Pinpoint the cell where the given text exists, returning its [x, y] midpoint coordinate. 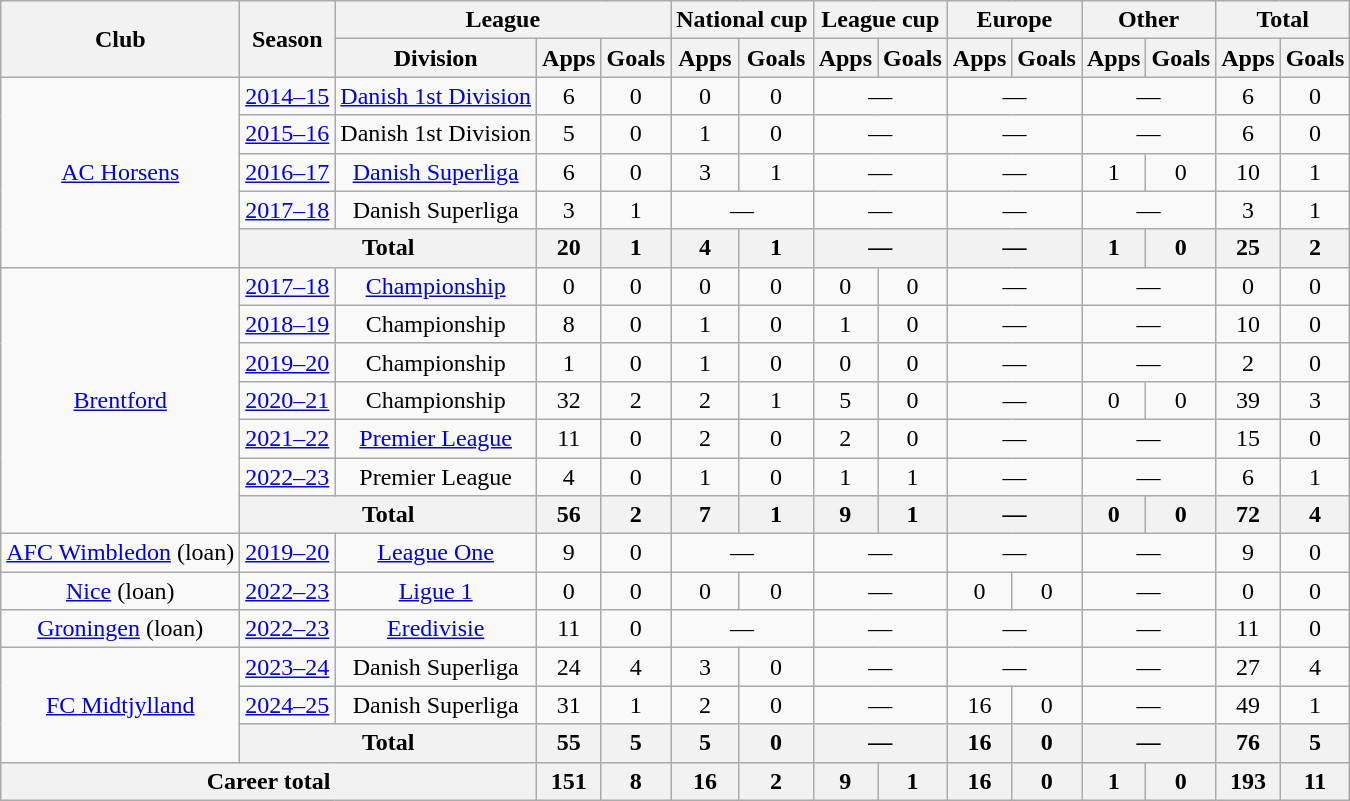
2021–22 [288, 438]
49 [1248, 705]
Season [288, 39]
Europe [1014, 20]
Brentford [120, 400]
League One [436, 553]
31 [569, 705]
Other [1149, 20]
193 [1248, 781]
Eredivisie [436, 629]
League [503, 20]
2020–21 [288, 400]
72 [1248, 515]
AC Horsens [120, 172]
39 [1248, 400]
24 [569, 667]
55 [569, 743]
76 [1248, 743]
56 [569, 515]
Nice (loan) [120, 591]
20 [569, 248]
2024–25 [288, 705]
15 [1248, 438]
Groningen (loan) [120, 629]
FC Midtjylland [120, 705]
2015–16 [288, 134]
2018–19 [288, 324]
Ligue 1 [436, 591]
Division [436, 58]
2014–15 [288, 96]
National cup [742, 20]
2016–17 [288, 172]
League cup [880, 20]
27 [1248, 667]
7 [705, 515]
AFC Wimbledon (loan) [120, 553]
151 [569, 781]
Career total [269, 781]
2023–24 [288, 667]
Club [120, 39]
32 [569, 400]
25 [1248, 248]
